For the text-containing cell, return its midpoint in (x, y) coordinate format. 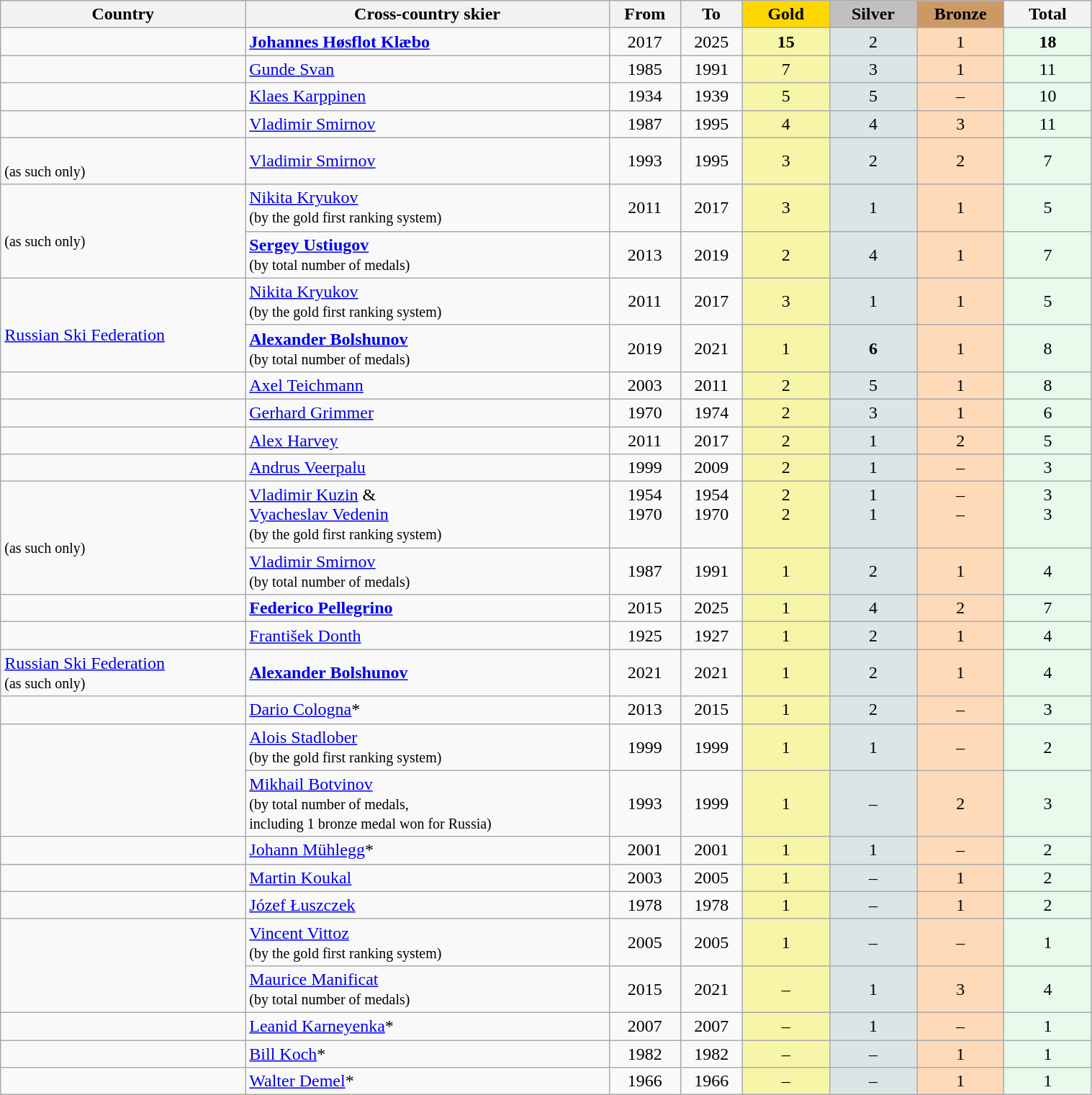
1934 (645, 96)
2009 (711, 468)
1974 (711, 413)
Cross-country skier (428, 14)
15 (786, 42)
Sergey Ustiugov(by total number of medals) (428, 255)
Country (123, 14)
–– (960, 515)
Mikhail Botvinov(by total number of medals, including 1 bronze medal won for Russia) (428, 803)
18 (1048, 42)
Russian Ski Federation(as such only) (123, 672)
Józef Łuszczek (428, 905)
Vladimir Kuzin &Vyacheslav Vedenin(by the gold first ranking system) (428, 515)
Bill Koch* (428, 1053)
Andrus Veerpalu (428, 468)
Alexander Bolshunov(by total number of medals) (428, 348)
1939 (711, 96)
1985 (645, 69)
Axel Teichmann (428, 385)
Gerhard Grimmer (428, 413)
Vincent Vittoz(by the gold first ranking system) (428, 942)
Alois Stadlober(by the gold first ranking system) (428, 747)
Alexander Bolshunov (428, 672)
Leanid Karneyenka* (428, 1026)
Klaes Karppinen (428, 96)
Johannes Høsflot Klæbo (428, 42)
Alex Harvey (428, 440)
Dario Cologna* (428, 710)
To (711, 14)
Vladimir Smirnov(by total number of medals) (428, 572)
Walter Demel* (428, 1081)
Martin Koukal (428, 878)
Gunde Svan (428, 69)
1927 (711, 636)
Total (1048, 14)
33 (1048, 515)
1925 (645, 636)
From (645, 14)
Silver (872, 14)
Bronze (960, 14)
František Donth (428, 636)
Maurice Manificat(by total number of medals) (428, 989)
22 (786, 515)
Federico Pellegrino (428, 608)
10 (1048, 96)
Johann Mühlegg* (428, 850)
Gold (786, 14)
Russian Ski Federation (123, 325)
1970 (645, 413)
